Provide the [x, y] coordinate of the cell's center where the given text is located.  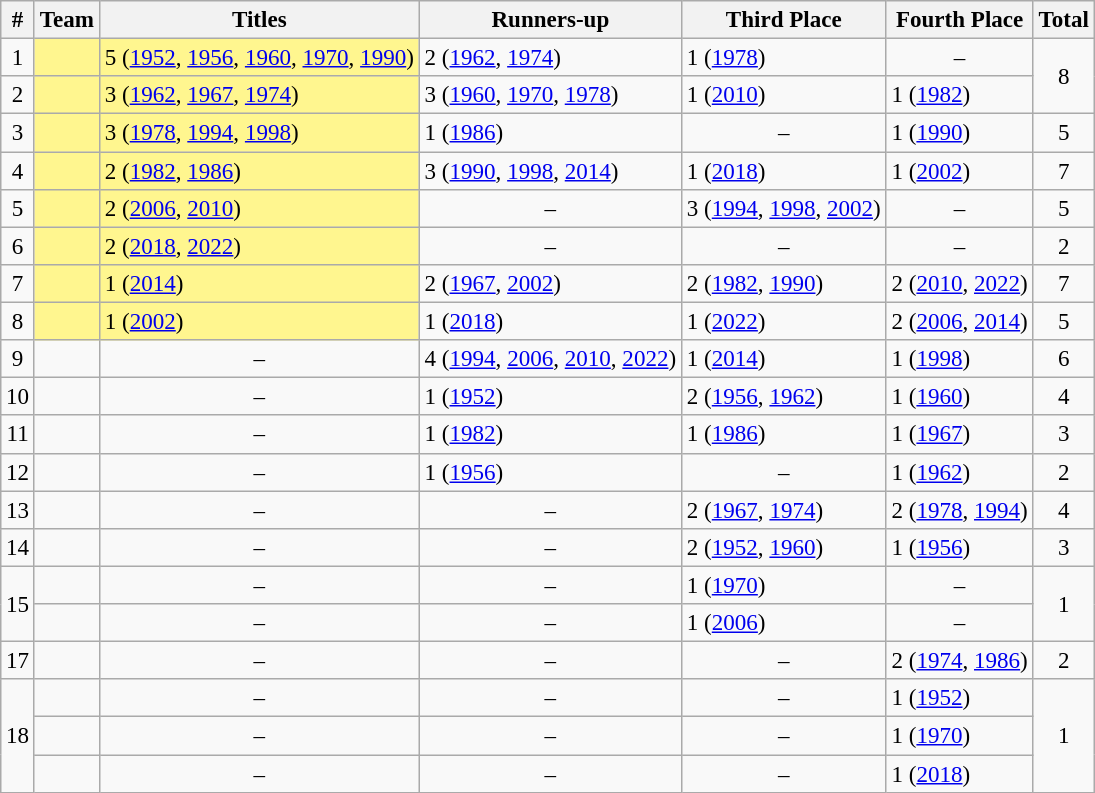
Team [66, 20]
1 (1990) [960, 133]
2 (2006, 2014) [960, 322]
13 [18, 510]
1 (1960) [960, 397]
Runners-up [550, 20]
4 (1994, 2006, 2010, 2022) [550, 359]
14 [18, 548]
2 (1982, 1990) [784, 284]
15 [18, 604]
Third Place [784, 20]
2 (1967, 1974) [784, 510]
1 (1962) [960, 472]
9 [18, 359]
2 (1974, 1986) [960, 661]
3 (1978, 1994, 1998) [259, 133]
3 (1990, 1998, 2014) [550, 171]
1 (2010) [784, 95]
18 [18, 736]
12 [18, 472]
3 (1994, 1998, 2002) [784, 209]
2 (1952, 1960) [784, 548]
17 [18, 661]
2 (1962, 1974) [550, 58]
1 (1967) [960, 435]
2 (1982, 1986) [259, 171]
2 (1978, 1994) [960, 510]
3 (1962, 1967, 1974) [259, 95]
3 (1960, 1970, 1978) [550, 95]
1 (2006) [784, 623]
1 (1978) [784, 58]
2 (2018, 2022) [259, 246]
10 [18, 397]
Total [1064, 20]
2 (2010, 2022) [960, 284]
2 (2006, 2010) [259, 209]
1 (1998) [960, 359]
5 (1952, 1956, 1960, 1970, 1990) [259, 58]
2 (1967, 2002) [550, 284]
Fourth Place [960, 20]
1 (2022) [784, 322]
# [18, 20]
2 (1956, 1962) [784, 397]
11 [18, 435]
Titles [259, 20]
